Return [X, Y] of the center of cell containing provided text 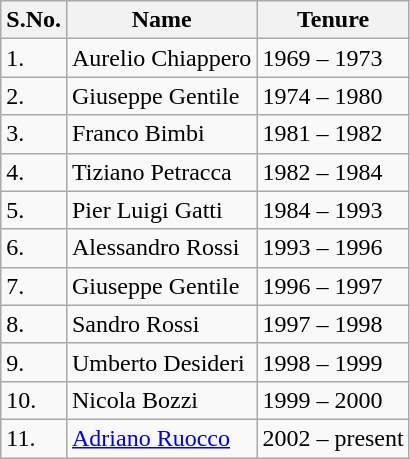
1999 – 2000 [333, 400]
1969 – 1973 [333, 58]
Tenure [333, 20]
Alessandro Rossi [161, 248]
7. [34, 286]
1996 – 1997 [333, 286]
Adriano Ruocco [161, 438]
Umberto Desideri [161, 362]
Franco Bimbi [161, 134]
2002 – present [333, 438]
1974 – 1980 [333, 96]
Name [161, 20]
1997 – 1998 [333, 324]
Sandro Rossi [161, 324]
1982 – 1984 [333, 172]
Aurelio Chiappero [161, 58]
11. [34, 438]
9. [34, 362]
1984 – 1993 [333, 210]
1. [34, 58]
Pier Luigi Gatti [161, 210]
2. [34, 96]
1993 – 1996 [333, 248]
6. [34, 248]
1981 – 1982 [333, 134]
8. [34, 324]
4. [34, 172]
5. [34, 210]
S.No. [34, 20]
Tiziano Petracca [161, 172]
10. [34, 400]
Nicola Bozzi [161, 400]
1998 – 1999 [333, 362]
3. [34, 134]
